Determine the (x, y) coordinate at the center of the cell enclosing the given text.  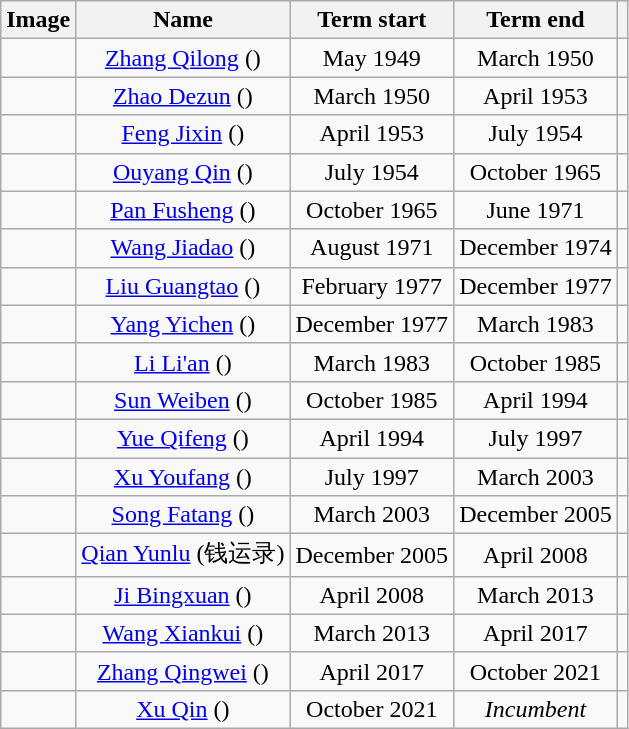
December 1974 (536, 248)
Image (38, 20)
Zhao Dezun () (183, 96)
Term start (372, 20)
Name (183, 20)
Wang Jiadao () (183, 248)
Xu Youfang () (183, 477)
Qian Yunlu (钱运录) (183, 556)
Incumbent (536, 709)
Xu Qin () (183, 709)
Feng Jixin () (183, 134)
Yang Yichen () (183, 324)
Zhang Qilong () (183, 58)
May 1949 (372, 58)
Zhang Qingwei () (183, 671)
Song Fatang () (183, 515)
June 1971 (536, 210)
February 1977 (372, 286)
Li Li'an () (183, 362)
Yue Qifeng () (183, 438)
Term end (536, 20)
Ouyang Qin () (183, 172)
Wang Xiankui () (183, 633)
Ji Bingxuan () (183, 595)
August 1971 (372, 248)
Sun Weiben () (183, 400)
Liu Guangtao () (183, 286)
Pan Fusheng () (183, 210)
